Identify which cell holds the provided text, then report its [X, Y] central coordinate. 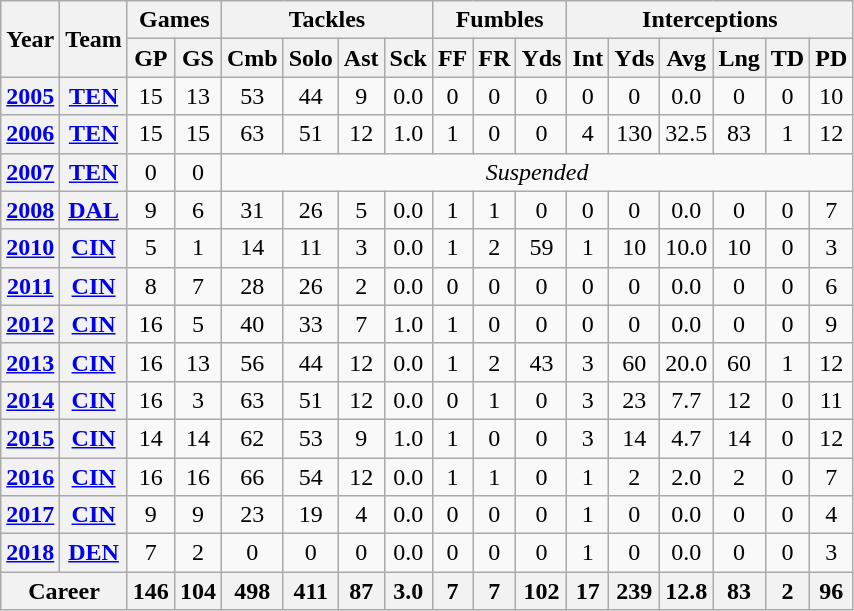
Year [30, 39]
239 [634, 591]
7.7 [686, 400]
66 [252, 477]
2014 [30, 400]
GS [198, 58]
2010 [30, 248]
62 [252, 438]
32.5 [686, 134]
40 [252, 324]
2005 [30, 96]
411 [310, 591]
2007 [30, 172]
8 [150, 286]
2015 [30, 438]
PD [832, 58]
59 [542, 248]
2011 [30, 286]
Games [174, 20]
498 [252, 591]
102 [542, 591]
2008 [30, 210]
Solo [310, 58]
Fumbles [500, 20]
Cmb [252, 58]
Ast [361, 58]
2012 [30, 324]
104 [198, 591]
19 [310, 515]
Lng [739, 58]
54 [310, 477]
31 [252, 210]
2018 [30, 553]
Avg [686, 58]
DAL [94, 210]
Tackles [326, 20]
GP [150, 58]
FR [494, 58]
20.0 [686, 362]
12.8 [686, 591]
146 [150, 591]
28 [252, 286]
130 [634, 134]
2.0 [686, 477]
Career [64, 591]
43 [542, 362]
DEN [94, 553]
4.7 [686, 438]
2006 [30, 134]
FF [452, 58]
Interceptions [710, 20]
10.0 [686, 248]
56 [252, 362]
TD [787, 58]
2013 [30, 362]
17 [588, 591]
Suspended [536, 172]
87 [361, 591]
3.0 [408, 591]
Int [588, 58]
2016 [30, 477]
96 [832, 591]
Sck [408, 58]
Team [94, 39]
2017 [30, 515]
33 [310, 324]
